Pinpoint the cell where the given text exists, returning its (X, Y) midpoint coordinate. 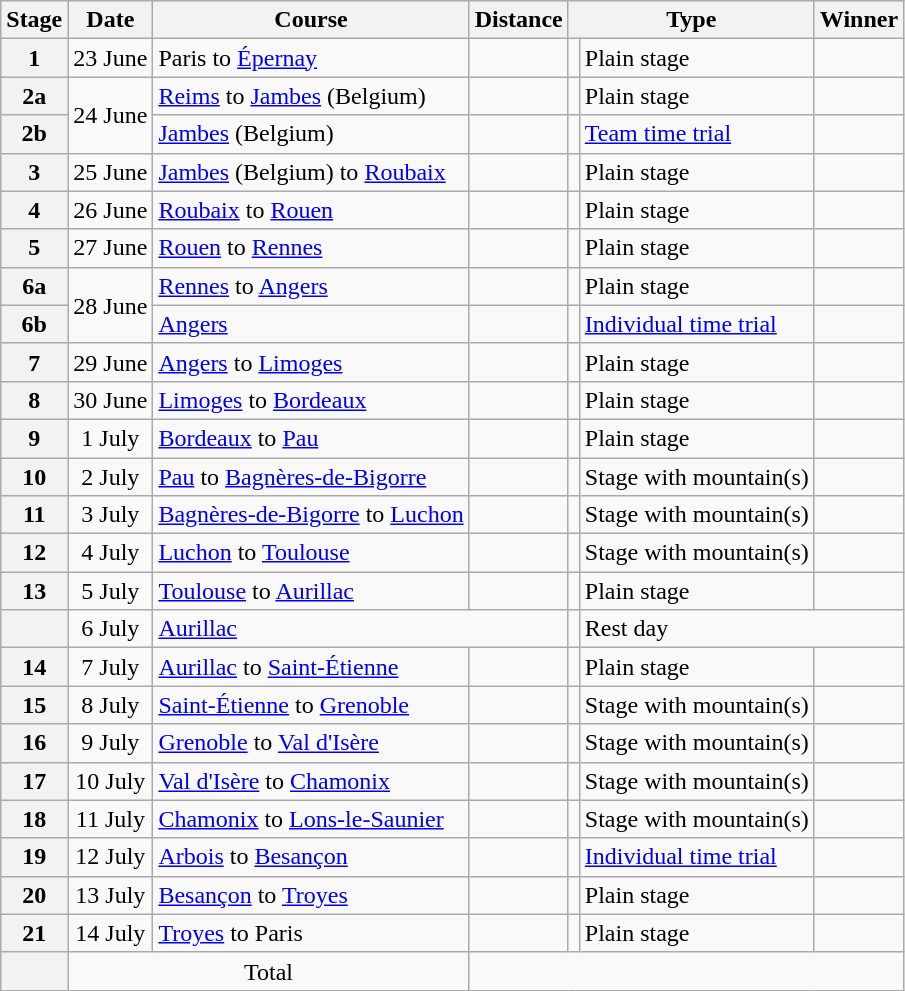
12 (34, 553)
Reims to Jambes (Belgium) (311, 96)
Total (268, 971)
5 (34, 248)
14 July (110, 933)
2b (34, 134)
Aurillac to Saint-Étienne (311, 667)
24 June (110, 115)
1 July (110, 438)
9 (34, 438)
13 (34, 591)
Distance (518, 20)
16 (34, 743)
Paris to Épernay (311, 58)
Val d'Isère to Chamonix (311, 781)
9 July (110, 743)
Aurillac (360, 629)
3 July (110, 515)
15 (34, 705)
Grenoble to Val d'Isère (311, 743)
11 (34, 515)
Luchon to Toulouse (311, 553)
Date (110, 20)
Troyes to Paris (311, 933)
Bagnères-de-Bigorre to Luchon (311, 515)
Course (311, 20)
27 June (110, 248)
Angers to Limoges (311, 362)
6b (34, 324)
6a (34, 286)
6 July (110, 629)
5 July (110, 591)
30 June (110, 400)
Stage (34, 20)
18 (34, 819)
1 (34, 58)
4 (34, 210)
Team time trial (696, 134)
2 July (110, 477)
7 July (110, 667)
Jambes (Belgium) to Roubaix (311, 172)
Winner (858, 20)
19 (34, 857)
29 June (110, 362)
Saint-Étienne to Grenoble (311, 705)
23 June (110, 58)
8 (34, 400)
7 (34, 362)
Rennes to Angers (311, 286)
Chamonix to Lons-le-Saunier (311, 819)
Besançon to Troyes (311, 895)
Pau to Bagnères-de-Bigorre (311, 477)
Angers (311, 324)
26 June (110, 210)
17 (34, 781)
28 June (110, 305)
20 (34, 895)
Limoges to Bordeaux (311, 400)
Type (691, 20)
13 July (110, 895)
3 (34, 172)
Rouen to Rennes (311, 248)
11 July (110, 819)
Toulouse to Aurillac (311, 591)
10 July (110, 781)
14 (34, 667)
25 June (110, 172)
Jambes (Belgium) (311, 134)
Rest day (741, 629)
4 July (110, 553)
12 July (110, 857)
Roubaix to Rouen (311, 210)
Arbois to Besançon (311, 857)
8 July (110, 705)
2a (34, 96)
Bordeaux to Pau (311, 438)
21 (34, 933)
10 (34, 477)
